Pinpoint the cell where the given text exists, returning its [x, y] midpoint coordinate. 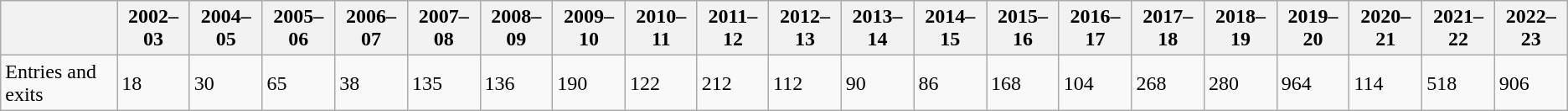
114 [1385, 82]
30 [226, 82]
2009–10 [590, 29]
2015–16 [1024, 29]
104 [1096, 82]
2014–15 [950, 29]
518 [1459, 82]
2021–22 [1459, 29]
38 [372, 82]
2020–21 [1385, 29]
2011–12 [732, 29]
964 [1313, 82]
112 [806, 82]
2013–14 [878, 29]
2012–13 [806, 29]
Entries and exits [59, 82]
122 [661, 82]
2022–23 [1531, 29]
2005–06 [298, 29]
2007–08 [444, 29]
168 [1024, 82]
268 [1168, 82]
2006–07 [372, 29]
2008–09 [516, 29]
2004–05 [226, 29]
2016–17 [1096, 29]
2002–03 [154, 29]
2018–19 [1241, 29]
212 [732, 82]
280 [1241, 82]
90 [878, 82]
906 [1531, 82]
2017–18 [1168, 29]
86 [950, 82]
2010–11 [661, 29]
190 [590, 82]
2019–20 [1313, 29]
135 [444, 82]
18 [154, 82]
65 [298, 82]
136 [516, 82]
